Output the (X, Y) coordinate of the center of the cell containing the given text.  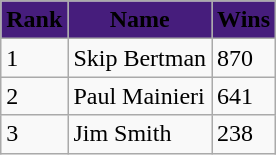
Wins (244, 20)
2 (34, 96)
Paul Mainieri (140, 96)
Jim Smith (140, 134)
Rank (34, 20)
641 (244, 96)
238 (244, 134)
Skip Bertman (140, 58)
3 (34, 134)
Name (140, 20)
1 (34, 58)
870 (244, 58)
